Scan for the cell matching the given text and deliver its (x, y) coordinate at center. 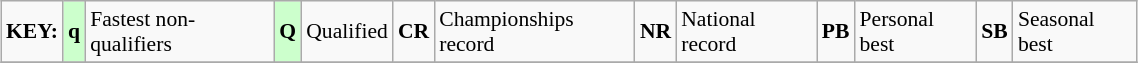
Personal best (916, 32)
Qualified (347, 32)
CR (414, 32)
Championships record (534, 32)
SB (994, 32)
KEY: (32, 32)
PB (836, 32)
NR (656, 32)
Seasonal best (1075, 32)
q (74, 32)
Fastest non-qualifiers (180, 32)
Q (288, 32)
National record (746, 32)
